Identify which cell holds the provided text, then report its [x, y] central coordinate. 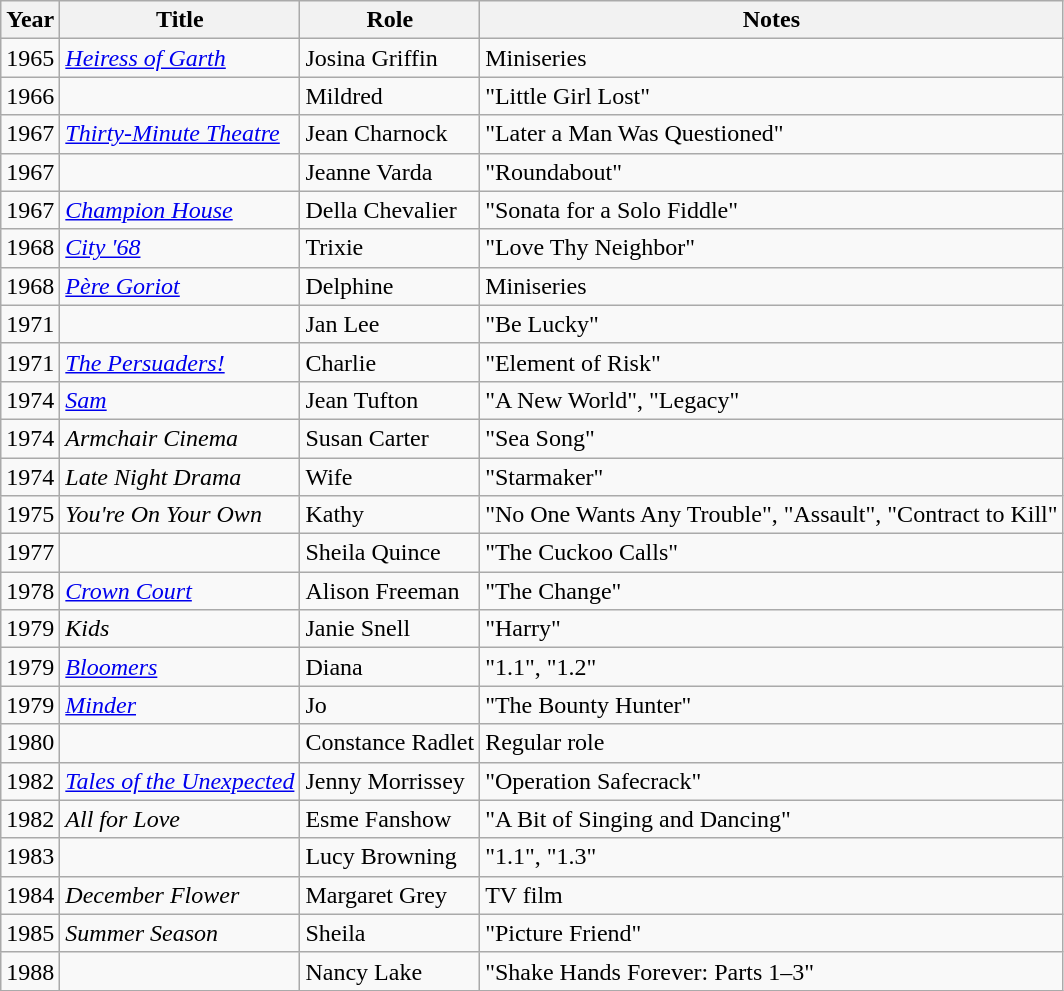
Kids [180, 629]
Lucy Browning [390, 857]
"The Cuckoo Calls" [772, 553]
"Element of Risk" [772, 362]
Mildred [390, 96]
Janie Snell [390, 629]
Jenny Morrissey [390, 781]
"Be Lucky" [772, 324]
Jo [390, 705]
"Sea Song" [772, 438]
Jean Charnock [390, 134]
Heiress of Garth [180, 58]
1980 [30, 743]
Delphine [390, 286]
"A New World", "Legacy" [772, 400]
"Little Girl Lost" [772, 96]
Jeanne Varda [390, 172]
Title [180, 20]
"Picture Friend" [772, 933]
TV film [772, 895]
"Later a Man Was Questioned" [772, 134]
Alison Freeman [390, 591]
Susan Carter [390, 438]
Role [390, 20]
"A Bit of Singing and Dancing" [772, 819]
1966 [30, 96]
Della Chevalier [390, 210]
Crown Court [180, 591]
Esme Fanshow [390, 819]
Jan Lee [390, 324]
Armchair Cinema [180, 438]
"1.1", "1.3" [772, 857]
"Starmaker" [772, 477]
Sam [180, 400]
Charlie [390, 362]
Minder [180, 705]
Jean Tufton [390, 400]
Nancy Lake [390, 971]
1983 [30, 857]
Thirty-Minute Theatre [180, 134]
"Shake Hands Forever: Parts 1–3" [772, 971]
Year [30, 20]
Regular role [772, 743]
Bloomers [180, 667]
You're On Your Own [180, 515]
1984 [30, 895]
1965 [30, 58]
Sheila Quince [390, 553]
City '68 [180, 248]
Trixie [390, 248]
1988 [30, 971]
Diana [390, 667]
The Persuaders! [180, 362]
Summer Season [180, 933]
Sheila [390, 933]
1985 [30, 933]
Tales of the Unexpected [180, 781]
Notes [772, 20]
"Operation Safecrack" [772, 781]
Père Goriot [180, 286]
"The Change" [772, 591]
Josina Griffin [390, 58]
Champion House [180, 210]
Late Night Drama [180, 477]
"No One Wants Any Trouble", "Assault", "Contract to Kill" [772, 515]
"Love Thy Neighbor" [772, 248]
"The Bounty Hunter" [772, 705]
"Sonata for a Solo Fiddle" [772, 210]
"Roundabout" [772, 172]
Kathy [390, 515]
1975 [30, 515]
Wife [390, 477]
1977 [30, 553]
Constance Radlet [390, 743]
All for Love [180, 819]
"Harry" [772, 629]
Margaret Grey [390, 895]
"1.1", "1.2" [772, 667]
December Flower [180, 895]
1978 [30, 591]
